Pinpoint the cell where the given text exists, returning its [x, y] midpoint coordinate. 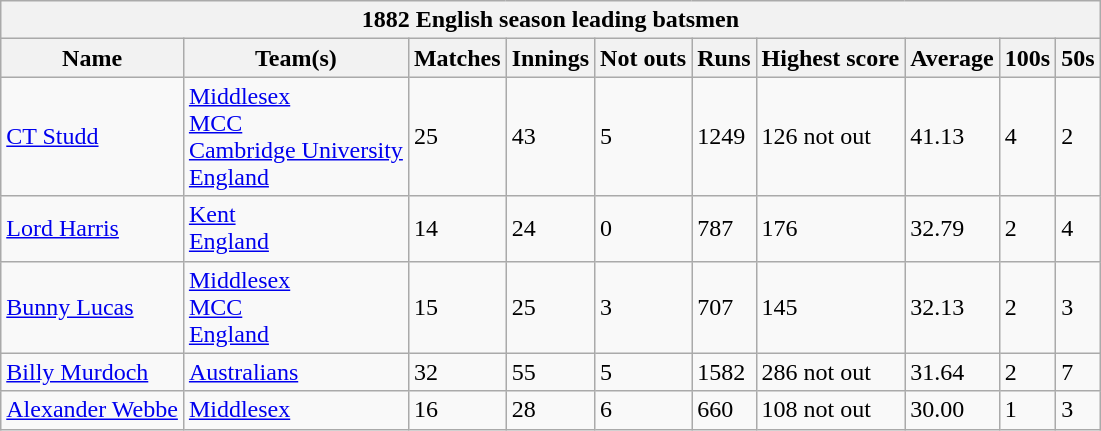
0 [644, 228]
286 not out [830, 372]
41.13 [952, 136]
Name [92, 58]
7 [1078, 372]
126 not out [830, 136]
MiddlesexMCCCambridge UniversityEngland [296, 136]
MiddlesexMCCEngland [296, 307]
Matches [457, 58]
24 [550, 228]
31.64 [952, 372]
Not outs [644, 58]
50s [1078, 58]
1 [1027, 410]
30.00 [952, 410]
32 [457, 372]
787 [724, 228]
32.13 [952, 307]
Team(s) [296, 58]
14 [457, 228]
Middlesex [296, 410]
100s [1027, 58]
1882 English season leading batsmen [550, 20]
Bunny Lucas [92, 307]
Alexander Webbe [92, 410]
KentEngland [296, 228]
Average [952, 58]
Australians [296, 372]
660 [724, 410]
Innings [550, 58]
1249 [724, 136]
Highest score [830, 58]
Lord Harris [92, 228]
32.79 [952, 228]
28 [550, 410]
16 [457, 410]
707 [724, 307]
6 [644, 410]
43 [550, 136]
Runs [724, 58]
145 [830, 307]
Billy Murdoch [92, 372]
CT Studd [92, 136]
108 not out [830, 410]
1582 [724, 372]
15 [457, 307]
176 [830, 228]
55 [550, 372]
